Pinpoint the cell where the given text exists, returning its [x, y] midpoint coordinate. 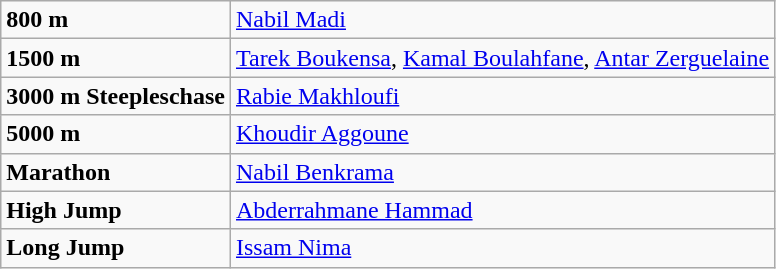
Abderrahmane Hammad [502, 210]
5000 m [116, 134]
High Jump [116, 210]
Khoudir Aggoune [502, 134]
Issam Nima [502, 248]
800 m [116, 20]
3000 m Steepleschase [116, 96]
Rabie Makhloufi [502, 96]
Long Jump [116, 248]
1500 m [116, 58]
Marathon [116, 172]
Nabil Benkrama [502, 172]
Tarek Boukensa, Kamal Boulahfane, Antar Zerguelaine [502, 58]
Nabil Madi [502, 20]
